From the cell containing the given text, extract its center point as [X, Y] coordinate. 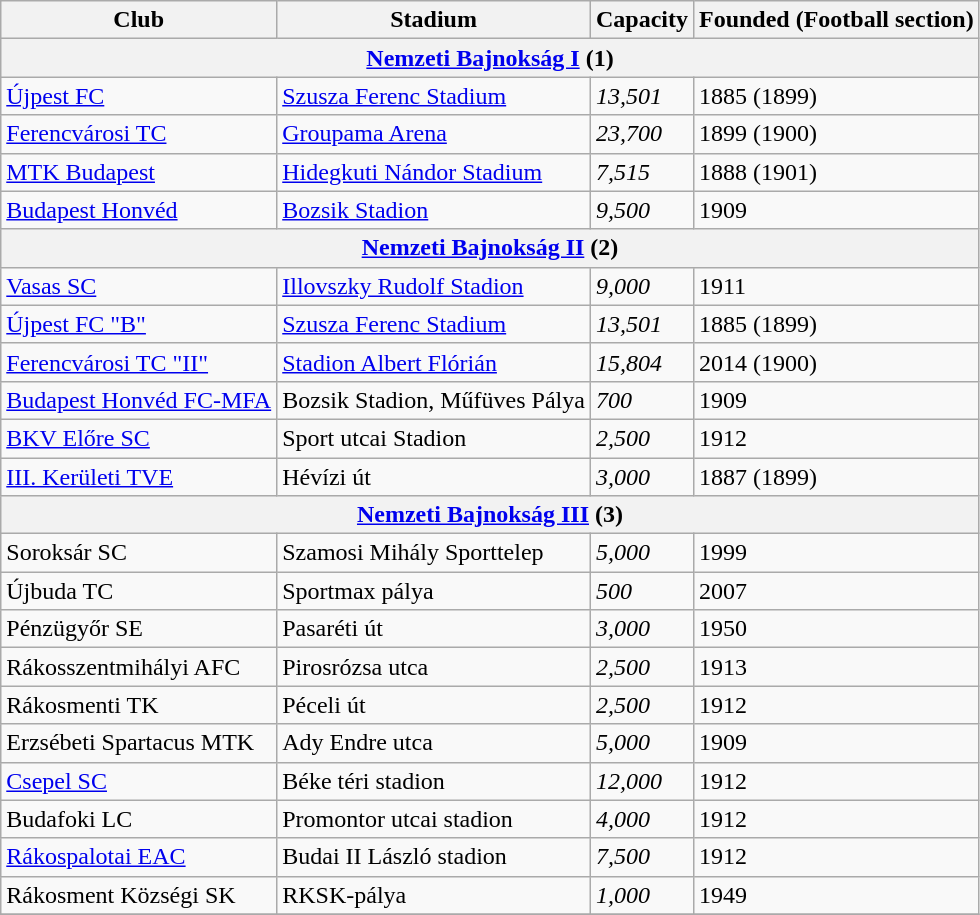
12,000 [642, 781]
Rákospalotai EAC [139, 857]
Illovszky Rudolf Stadion [434, 286]
1888 (1901) [836, 172]
Nemzeti Bajnokság I (1) [490, 58]
Csepel SC [139, 781]
Vasas SC [139, 286]
Bozsik Stadion, Műfüves Pálya [434, 400]
Pasaréti út [434, 629]
Nemzeti Bajnokság II (2) [490, 248]
2007 [836, 591]
III. Kerületi TVE [139, 477]
9,500 [642, 210]
Újpest FC "B" [139, 324]
Bozsik Stadion [434, 210]
Pénzügyőr SE [139, 629]
Stadion Albert Flórián [434, 362]
1887 (1899) [836, 477]
1950 [836, 629]
Budai II László stadion [434, 857]
1949 [836, 895]
Rákosmenti TK [139, 705]
Stadium [434, 20]
Nemzeti Bajnokság III (3) [490, 515]
15,804 [642, 362]
Hévízi út [434, 477]
Club [139, 20]
23,700 [642, 134]
Sportmax pálya [434, 591]
BKV Előre SC [139, 438]
Promontor utcai stadion [434, 819]
1913 [836, 667]
Újpest FC [139, 96]
500 [642, 591]
MTK Budapest [139, 172]
2014 (1900) [836, 362]
Újbuda TC [139, 591]
7,515 [642, 172]
Sport utcai Stadion [434, 438]
1,000 [642, 895]
Rákosszentmihályi AFC [139, 667]
4,000 [642, 819]
Ferencvárosi TC "II" [139, 362]
Ferencvárosi TC [139, 134]
Capacity [642, 20]
1899 (1900) [836, 134]
Budafoki LC [139, 819]
1999 [836, 553]
Budapest Honvéd FC-MFA [139, 400]
1911 [836, 286]
Péceli út [434, 705]
700 [642, 400]
Béke téri stadion [434, 781]
Erzsébeti Spartacus MTK [139, 743]
Hidegkuti Nándor Stadium [434, 172]
Founded (Football section) [836, 20]
Szamosi Mihály Sporttelep [434, 553]
Pirosrózsa utca [434, 667]
Rákosment Községi SK [139, 895]
7,500 [642, 857]
Budapest Honvéd [139, 210]
Soroksár SC [139, 553]
RKSK-pálya [434, 895]
Ady Endre utca [434, 743]
Groupama Arena [434, 134]
9,000 [642, 286]
